Extract the (x, y) coordinate from the center of the cell holding the provided text.  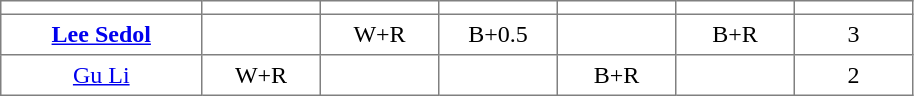
2 (853, 75)
Lee Sedol (102, 34)
3 (853, 34)
B+0.5 (498, 34)
Gu Li (102, 75)
